Determine the (X, Y) coordinate at the center of the cell enclosing the given text.  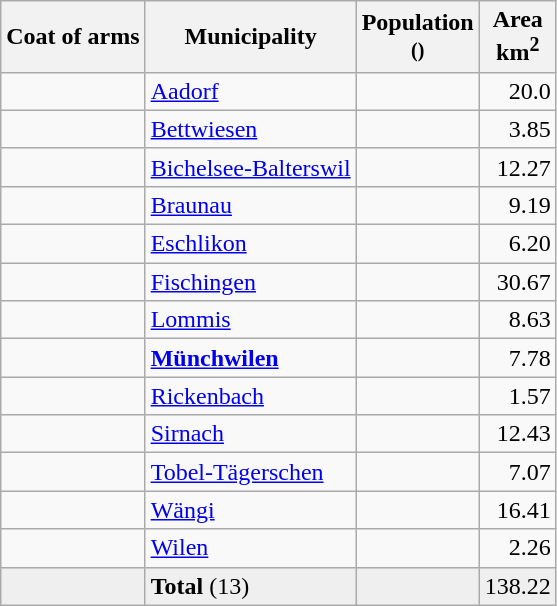
Tobel-Tägerschen (250, 472)
30.67 (518, 282)
16.41 (518, 510)
20.0 (518, 91)
Bettwiesen (250, 129)
Population() (418, 37)
Braunau (250, 205)
2.26 (518, 548)
Rickenbach (250, 396)
Wängi (250, 510)
3.85 (518, 129)
12.27 (518, 167)
138.22 (518, 586)
Municipality (250, 37)
Area km2 (518, 37)
Lommis (250, 320)
Coat of arms (73, 37)
Fischingen (250, 282)
7.78 (518, 358)
6.20 (518, 244)
Aadorf (250, 91)
Total (13) (250, 586)
7.07 (518, 472)
Eschlikon (250, 244)
Sirnach (250, 434)
12.43 (518, 434)
1.57 (518, 396)
9.19 (518, 205)
Wilen (250, 548)
8.63 (518, 320)
Münchwilen (250, 358)
Bichelsee-Balterswil (250, 167)
